Provide the [X, Y] coordinate of the cell's center where the given text is located.  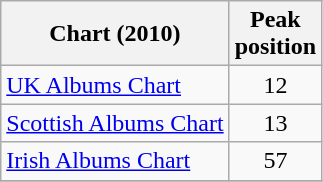
13 [275, 123]
12 [275, 85]
Chart (2010) [115, 34]
Scottish Albums Chart [115, 123]
Peakposition [275, 34]
Irish Albums Chart [115, 161]
57 [275, 161]
UK Albums Chart [115, 85]
